Capture the cell that displays the provided text and extract its [X, Y] central coordinate. 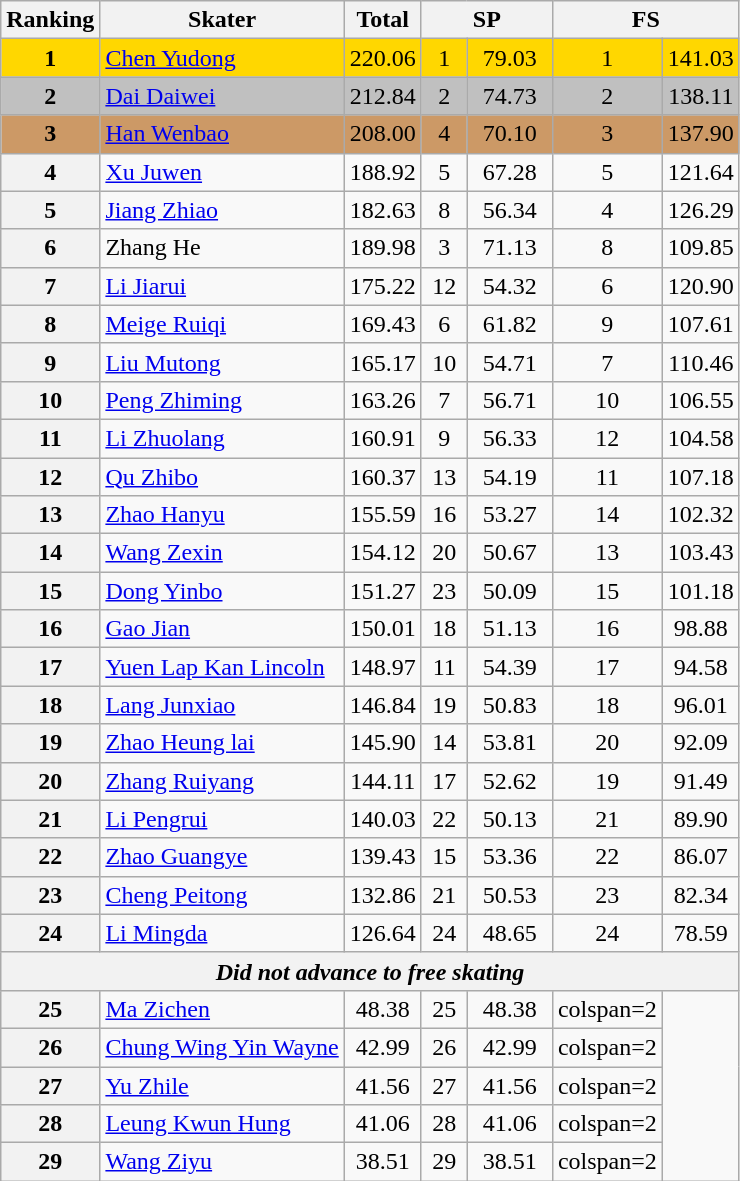
Leung Kwun Hung [222, 1124]
175.22 [382, 286]
61.82 [510, 324]
54.71 [510, 362]
188.92 [382, 172]
Wang Zexin [222, 553]
Zhao Hanyu [222, 515]
107.18 [700, 477]
151.27 [382, 591]
Li Pengrui [222, 819]
Li Zhuolang [222, 438]
160.37 [382, 477]
FS [646, 20]
132.86 [382, 895]
121.64 [700, 172]
53.36 [510, 857]
Yu Zhile [222, 1085]
160.91 [382, 438]
140.03 [382, 819]
86.07 [700, 857]
120.90 [700, 286]
144.11 [382, 781]
Ma Zichen [222, 1009]
141.03 [700, 58]
Did not advance to free skating [370, 971]
Chung Wing Yin Wayne [222, 1047]
Yuen Lap Kan Lincoln [222, 667]
56.33 [510, 438]
Qu Zhibo [222, 477]
110.46 [700, 362]
89.90 [700, 819]
189.98 [382, 248]
182.63 [382, 210]
52.62 [510, 781]
96.01 [700, 705]
Total [382, 20]
137.90 [700, 134]
220.06 [382, 58]
146.84 [382, 705]
56.34 [510, 210]
78.59 [700, 933]
50.83 [510, 705]
91.49 [700, 781]
53.27 [510, 515]
48.65 [510, 933]
Meige Ruiqi [222, 324]
92.09 [700, 743]
Gao Jian [222, 629]
74.73 [510, 96]
SP [486, 20]
Wang Ziyu [222, 1162]
50.67 [510, 553]
50.53 [510, 895]
Jiang Zhiao [222, 210]
Lang Junxiao [222, 705]
94.58 [700, 667]
208.00 [382, 134]
82.34 [700, 895]
109.85 [700, 248]
79.03 [510, 58]
Zhang Ruiyang [222, 781]
212.84 [382, 96]
50.13 [510, 819]
102.32 [700, 515]
50.09 [510, 591]
Dong Yinbo [222, 591]
150.01 [382, 629]
98.88 [700, 629]
165.17 [382, 362]
163.26 [382, 400]
54.39 [510, 667]
Han Wenbao [222, 134]
107.61 [700, 324]
139.43 [382, 857]
126.29 [700, 210]
56.71 [510, 400]
Li Jiarui [222, 286]
169.43 [382, 324]
Dai Daiwei [222, 96]
138.11 [700, 96]
Cheng Peitong [222, 895]
145.90 [382, 743]
Ranking [50, 20]
148.97 [382, 667]
Chen Yudong [222, 58]
126.64 [382, 933]
70.10 [510, 134]
104.58 [700, 438]
Li Mingda [222, 933]
54.32 [510, 286]
Zhang He [222, 248]
51.13 [510, 629]
Zhao Guangye [222, 857]
Peng Zhiming [222, 400]
154.12 [382, 553]
54.19 [510, 477]
155.59 [382, 515]
Zhao Heung lai [222, 743]
53.81 [510, 743]
67.28 [510, 172]
Xu Juwen [222, 172]
Skater [222, 20]
103.43 [700, 553]
71.13 [510, 248]
101.18 [700, 591]
Liu Mutong [222, 362]
106.55 [700, 400]
